Find where the given text appears and provide that cell's center as (x, y) coordinate. 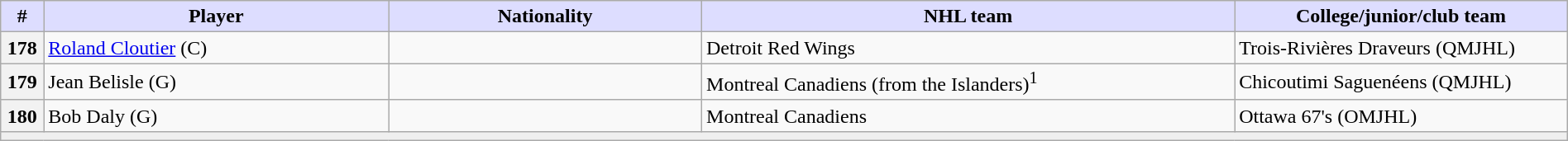
Chicoutimi Saguenéens (QMJHL) (1401, 82)
Montreal Canadiens (from the Islanders)1 (968, 82)
Montreal Canadiens (968, 115)
Nationality (546, 16)
178 (22, 48)
180 (22, 115)
Roland Cloutier (C) (217, 48)
Bob Daly (G) (217, 115)
Trois-Rivières Draveurs (QMJHL) (1401, 48)
# (22, 16)
Jean Belisle (G) (217, 82)
179 (22, 82)
Player (217, 16)
College/junior/club team (1401, 16)
Ottawa 67's (OMJHL) (1401, 115)
NHL team (968, 16)
Detroit Red Wings (968, 48)
